Search for the cell housing the specified text and yield its (X, Y) center coordinate. 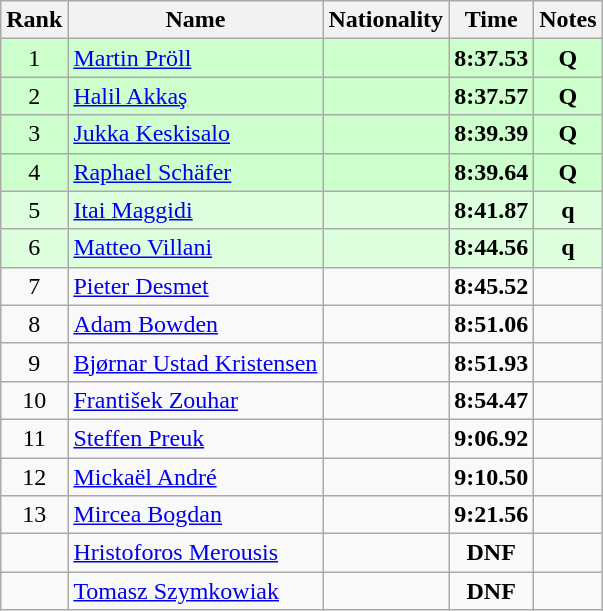
Matteo Villani (196, 248)
8:54.47 (492, 400)
František Zouhar (196, 400)
8:51.06 (492, 324)
Notes (568, 20)
8:37.53 (492, 58)
3 (34, 134)
8 (34, 324)
9:06.92 (492, 438)
8:37.57 (492, 96)
9:10.50 (492, 477)
Time (492, 20)
Pieter Desmet (196, 286)
11 (34, 438)
1 (34, 58)
Nationality (386, 20)
Bjørnar Ustad Kristensen (196, 362)
8:45.52 (492, 286)
5 (34, 210)
Tomasz Szymkowiak (196, 591)
Rank (34, 20)
8:39.39 (492, 134)
Raphael Schäfer (196, 172)
12 (34, 477)
Steffen Preuk (196, 438)
7 (34, 286)
2 (34, 96)
9:21.56 (492, 515)
10 (34, 400)
Mircea Bogdan (196, 515)
Itai Maggidi (196, 210)
Jukka Keskisalo (196, 134)
9 (34, 362)
6 (34, 248)
Name (196, 20)
Hristoforos Merousis (196, 553)
13 (34, 515)
Mickaël André (196, 477)
Halil Akkaş (196, 96)
8:44.56 (492, 248)
Martin Pröll (196, 58)
4 (34, 172)
8:41.87 (492, 210)
8:51.93 (492, 362)
8:39.64 (492, 172)
Adam Bowden (196, 324)
